Locate the cell with the specified text and output its (X, Y) center coordinate. 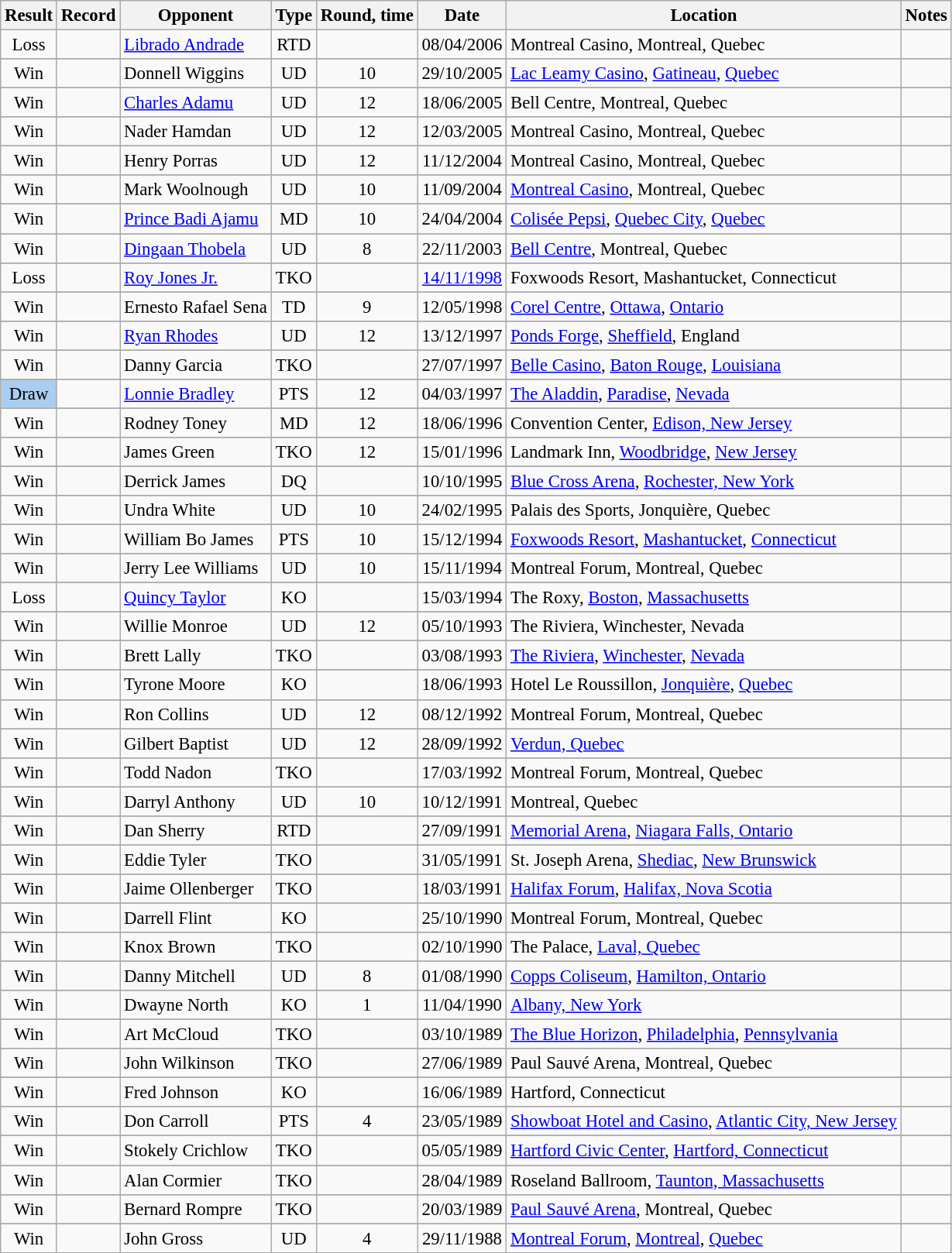
Montreal, Quebec (704, 802)
10/12/1991 (462, 802)
Donnell Wiggins (195, 74)
15/12/1994 (462, 540)
Hartford, Connecticut (704, 1093)
Result (29, 15)
24/02/1995 (462, 510)
Willie Monroe (195, 626)
Art McCloud (195, 1035)
Draw (29, 394)
Jerry Lee Williams (195, 568)
William Bo James (195, 540)
Ryan Rhodes (195, 335)
11/12/2004 (462, 161)
Eddie Tyler (195, 860)
Convention Center, Edison, New Jersey (704, 423)
Rodney Toney (195, 423)
27/06/1989 (462, 1063)
Corel Centre, Ottawa, Ontario (704, 307)
05/10/1993 (462, 626)
Roseland Ballroom, Taunton, Massachusetts (704, 1180)
Halifax Forum, Halifax, Nova Scotia (704, 889)
Copps Coliseum, Hamilton, Ontario (704, 977)
25/10/1990 (462, 918)
Gilbert Baptist (195, 743)
12/05/1998 (462, 307)
08/12/1992 (462, 714)
Opponent (195, 15)
24/04/2004 (462, 219)
Charles Adamu (195, 103)
27/09/1991 (462, 831)
08/04/2006 (462, 45)
Dwayne North (195, 1005)
03/10/1989 (462, 1035)
Ron Collins (195, 714)
12/03/2005 (462, 132)
Stokely Crichlow (195, 1151)
Danny Mitchell (195, 977)
John Gross (195, 1238)
Showboat Hotel and Casino, Atlantic City, New Jersey (704, 1122)
The Roxy, Boston, Massachusetts (704, 598)
29/10/2005 (462, 74)
Roy Jones Jr. (195, 277)
Undra White (195, 510)
Jaime Ollenberger (195, 889)
Darryl Anthony (195, 802)
01/08/1990 (462, 977)
DQ (294, 481)
Dan Sherry (195, 831)
27/07/1997 (462, 365)
14/11/1998 (462, 277)
Knox Brown (195, 947)
31/05/1991 (462, 860)
Colisée Pepsi, Quebec City, Quebec (704, 219)
11/09/2004 (462, 190)
Henry Porras (195, 161)
15/11/1994 (462, 568)
15/01/1996 (462, 452)
Hartford Civic Center, Hartford, Connecticut (704, 1151)
05/05/1989 (462, 1151)
The Aladdin, Paradise, Nevada (704, 394)
Alan Cormier (195, 1180)
Location (704, 15)
29/11/1988 (462, 1238)
Nader Hamdan (195, 132)
Darrell Flint (195, 918)
The Blue Horizon, Philadelphia, Pennsylvania (704, 1035)
22/11/2003 (462, 249)
Don Carroll (195, 1122)
1 (367, 1005)
Ernesto Rafael Sena (195, 307)
Derrick James (195, 481)
11/04/1990 (462, 1005)
Round, time (367, 15)
Notes (926, 15)
13/12/1997 (462, 335)
TD (294, 307)
Tyrone Moore (195, 685)
18/03/1991 (462, 889)
Blue Cross Arena, Rochester, New York (704, 481)
Prince Badi Ajamu (195, 219)
John Wilkinson (195, 1063)
Quincy Taylor (195, 598)
02/10/1990 (462, 947)
Belle Casino, Baton Rouge, Louisiana (704, 365)
Record (88, 15)
03/08/1993 (462, 656)
St. Joseph Arena, Shediac, New Brunswick (704, 860)
04/03/1997 (462, 394)
15/03/1994 (462, 598)
Verdun, Quebec (704, 743)
Palais des Sports, Jonquière, Quebec (704, 510)
Albany, New York (704, 1005)
Librado Andrade (195, 45)
James Green (195, 452)
Ponds Forge, Sheffield, England (704, 335)
Bernard Rompre (195, 1209)
Memorial Arena, Niagara Falls, Ontario (704, 831)
Todd Nadon (195, 772)
Lac Leamy Casino, Gatineau, Quebec (704, 74)
Fred Johnson (195, 1093)
18/06/2005 (462, 103)
20/03/1989 (462, 1209)
10/10/1995 (462, 481)
23/05/1989 (462, 1122)
Mark Woolnough (195, 190)
16/06/1989 (462, 1093)
Type (294, 15)
28/04/1989 (462, 1180)
9 (367, 307)
The Palace, Laval, Quebec (704, 947)
18/06/1993 (462, 685)
Date (462, 15)
Danny Garcia (195, 365)
17/03/1992 (462, 772)
18/06/1996 (462, 423)
Dingaan Thobela (195, 249)
Lonnie Bradley (195, 394)
Brett Lally (195, 656)
Landmark Inn, Woodbridge, New Jersey (704, 452)
Hotel Le Roussillon, Jonquière, Quebec (704, 685)
28/09/1992 (462, 743)
